Scan for the cell matching the given text and deliver its (X, Y) coordinate at center. 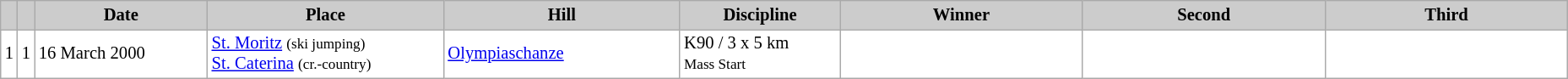
Discipline (760, 14)
Second (1204, 14)
Winner (961, 14)
St. Moritz (ski jumping) St. Caterina (cr.-country) (326, 54)
Place (326, 14)
16 March 2000 (122, 54)
Date (122, 14)
K90 / 3 x 5 kmMass Start (760, 54)
Olympiaschanze (562, 54)
Hill (562, 14)
Third (1446, 14)
